Locate the cell with the specified text and output its [X, Y] center coordinate. 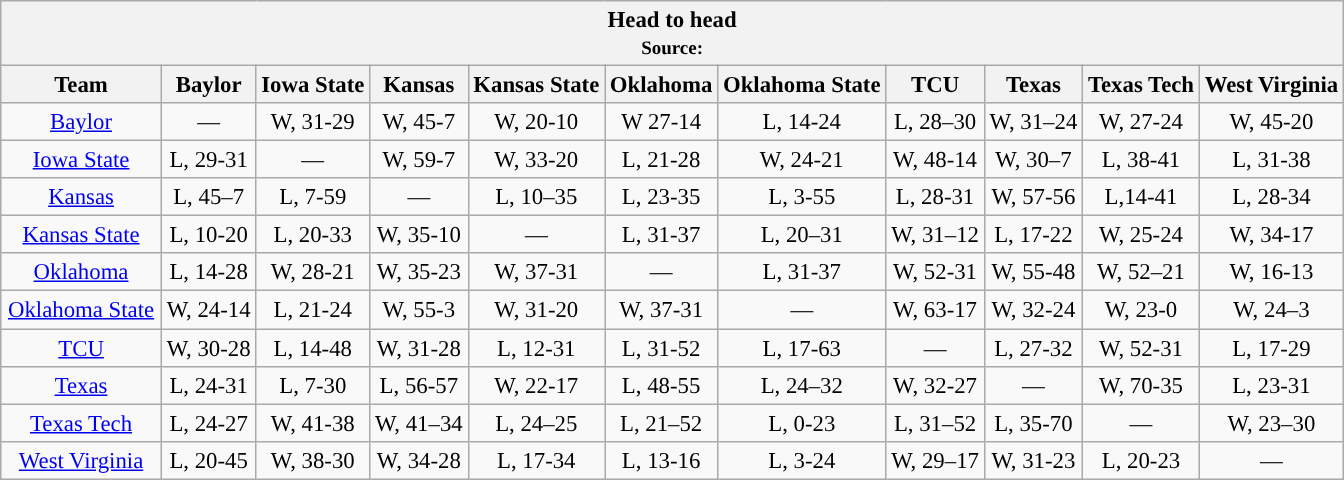
W, 52–21 [1142, 273]
W, 57-56 [1033, 197]
W, 24-21 [802, 160]
L, 20–31 [802, 235]
W, 31-28 [419, 348]
L, 14-28 [208, 273]
W, 31–12 [935, 235]
W, 32-27 [935, 385]
W, 41–34 [419, 423]
W, 31-20 [536, 310]
W, 70-35 [1142, 385]
L, 56-57 [419, 385]
W, 35-10 [419, 235]
L, 35-70 [1033, 423]
L, 23-31 [1271, 385]
L, 20-33 [313, 235]
L, 21-28 [662, 160]
L, 24–32 [802, 385]
L, 31-38 [1271, 160]
L, 10–35 [536, 197]
L, 24-27 [208, 423]
L, 7-30 [313, 385]
W, 23–30 [1271, 423]
W, 27-24 [1142, 122]
L, 29-31 [208, 160]
L,14-41 [1142, 197]
W, 31-29 [313, 122]
L, 28-31 [935, 197]
L, 7-59 [313, 197]
W, 55-3 [419, 310]
L, 14-24 [802, 122]
L, 28-34 [1271, 197]
W, 25-24 [1142, 235]
L, 31-52 [662, 348]
W, 55-48 [1033, 273]
Team [82, 85]
W, 38-30 [313, 460]
W, 35-23 [419, 273]
W, 24-14 [208, 310]
L, 31–52 [935, 423]
L, 12-31 [536, 348]
L, 3-24 [802, 460]
W, 30-28 [208, 348]
L, 10-20 [208, 235]
L, 28–30 [935, 122]
L, 24-31 [208, 385]
L, 17-63 [802, 348]
W, 23-0 [1142, 310]
L, 17-29 [1271, 348]
L, 0-23 [802, 423]
L, 27-32 [1033, 348]
W, 59-7 [419, 160]
L, 14-48 [313, 348]
W, 29–17 [935, 460]
W, 32-24 [1033, 310]
L, 23-35 [662, 197]
W, 28-21 [313, 273]
Head to headSource: [672, 34]
L, 17-34 [536, 460]
L, 24–25 [536, 423]
W 27-14 [662, 122]
W, 33-20 [536, 160]
W, 20-10 [536, 122]
L, 45–7 [208, 197]
W, 34-17 [1271, 235]
L, 3-55 [802, 197]
L, 38-41 [1142, 160]
L, 20-45 [208, 460]
W, 41-38 [313, 423]
L, 21-24 [313, 310]
W, 34-28 [419, 460]
L, 17-22 [1033, 235]
W, 30–7 [1033, 160]
W, 31–24 [1033, 122]
L, 21–52 [662, 423]
W, 63-17 [935, 310]
W, 22-17 [536, 385]
W, 45-7 [419, 122]
L, 48-55 [662, 385]
L, 20-23 [1142, 460]
W, 31-23 [1033, 460]
W, 48-14 [935, 160]
W, 24–3 [1271, 310]
L, 13-16 [662, 460]
W, 45-20 [1271, 122]
W, 16-13 [1271, 273]
